Extract the [X, Y] coordinate from the center of the cell holding the provided text.  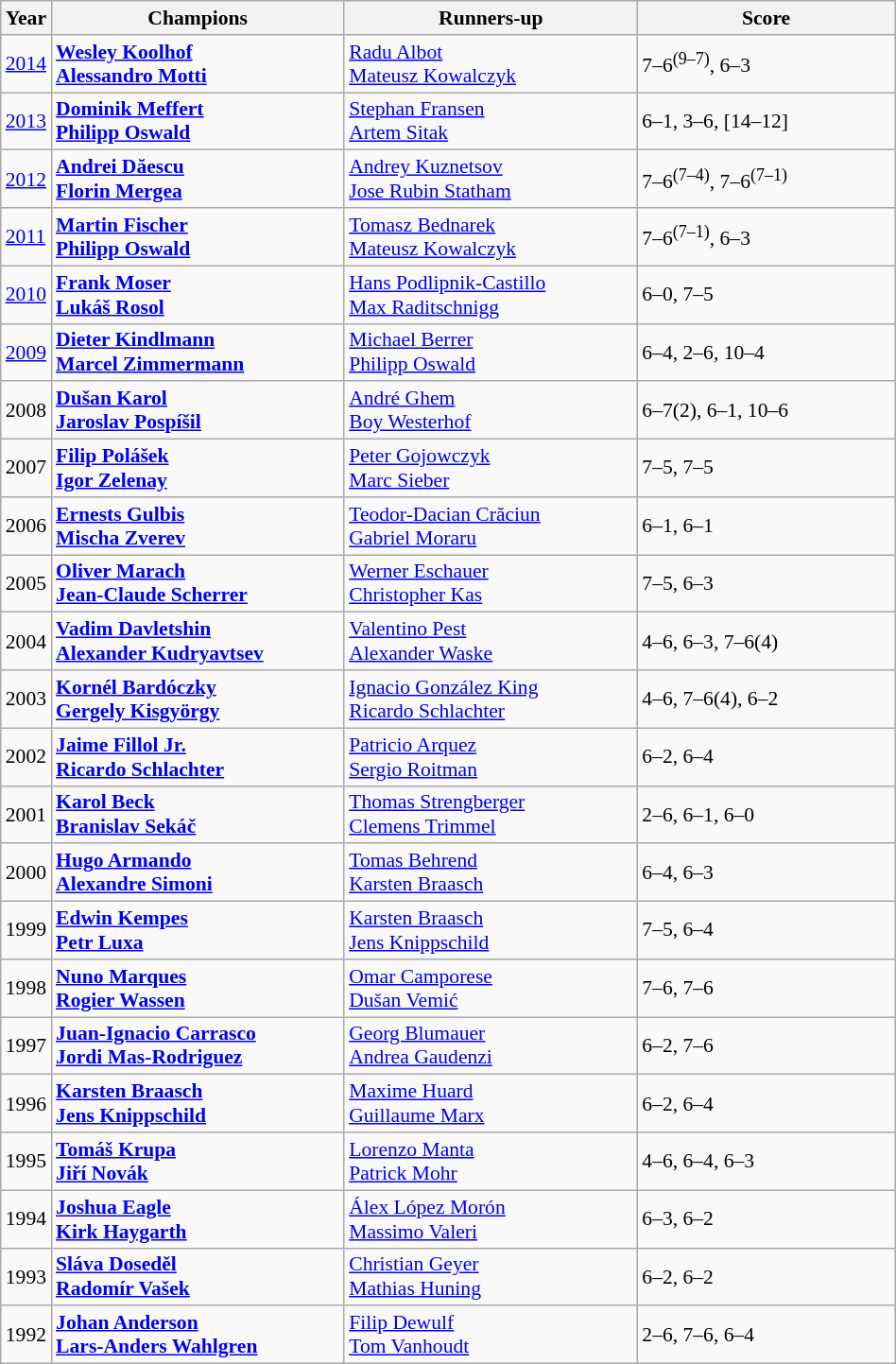
2007 [26, 469]
1994 [26, 1219]
Hans Podlipnik-Castillo Max Raditschnigg [491, 295]
2011 [26, 236]
Oliver Marach Jean-Claude Scherrer [198, 584]
6–7(2), 6–1, 10–6 [766, 410]
6–0, 7–5 [766, 295]
6–1, 3–6, [14–12] [766, 121]
Stephan Fransen Artem Sitak [491, 121]
1993 [26, 1276]
Wesley Koolhof Alessandro Motti [198, 64]
2002 [26, 756]
Radu Albot Mateusz Kowalczyk [491, 64]
7–5, 6–3 [766, 584]
Hugo Armando Alexandre Simoni [198, 873]
6–3, 6–2 [766, 1219]
2008 [26, 410]
Jaime Fillol Jr. Ricardo Schlachter [198, 756]
1995 [26, 1161]
Edwin Kempes Petr Luxa [198, 930]
Álex López Morón Massimo Valeri [491, 1219]
André Ghem Boy Westerhof [491, 410]
1998 [26, 989]
6–2, 6–2 [766, 1276]
Peter Gojowczyk Marc Sieber [491, 469]
4–6, 6–4, 6–3 [766, 1161]
Juan-Ignacio Carrasco Jordi Mas-Rodriguez [198, 1045]
Johan Anderson Lars-Anders Wahlgren [198, 1335]
Maxime Huard Guillaume Marx [491, 1104]
Teodor-Dacian Crăciun Gabriel Moraru [491, 526]
Vadim Davletshin Alexander Kudryavtsev [198, 641]
7–6(9–7), 6–3 [766, 64]
1992 [26, 1335]
6–4, 6–3 [766, 873]
Sláva Doseděl Radomír Vašek [198, 1276]
7–6, 7–6 [766, 989]
4–6, 6–3, 7–6(4) [766, 641]
6–4, 2–6, 10–4 [766, 352]
Tomasz Bednarek Mateusz Kowalczyk [491, 236]
7–5, 7–5 [766, 469]
2005 [26, 584]
Dieter Kindlmann Marcel Zimmermann [198, 352]
Lorenzo Manta Patrick Mohr [491, 1161]
Tomáš Krupa Jiří Novák [198, 1161]
2–6, 6–1, 6–0 [766, 815]
Valentino Pest Alexander Waske [491, 641]
4–6, 7–6(4), 6–2 [766, 699]
1999 [26, 930]
Dušan Karol Jaroslav Pospíšil [198, 410]
2006 [26, 526]
Nuno Marques Rogier Wassen [198, 989]
Thomas Strengberger Clemens Trimmel [491, 815]
2014 [26, 64]
Karol Beck Branislav Sekáč [198, 815]
Andrey Kuznetsov Jose Rubin Statham [491, 180]
Ignacio González King Ricardo Schlachter [491, 699]
Christian Geyer Mathias Huning [491, 1276]
Score [766, 18]
7–6(7–1), 6–3 [766, 236]
2009 [26, 352]
Martin Fischer Philipp Oswald [198, 236]
Werner Eschauer Christopher Kas [491, 584]
2010 [26, 295]
7–6(7–4), 7–6(7–1) [766, 180]
Filip Polášek Igor Zelenay [198, 469]
Year [26, 18]
Champions [198, 18]
2–6, 7–6, 6–4 [766, 1335]
Ernests Gulbis Mischa Zverev [198, 526]
Patricio Arquez Sergio Roitman [491, 756]
2013 [26, 121]
2001 [26, 815]
Omar Camporese Dušan Vemić [491, 989]
1997 [26, 1045]
1996 [26, 1104]
2004 [26, 641]
Kornél Bardóczky Gergely Kisgyörgy [198, 699]
Dominik Meffert Philipp Oswald [198, 121]
Joshua Eagle Kirk Haygarth [198, 1219]
Tomas Behrend Karsten Braasch [491, 873]
Frank Moser Lukáš Rosol [198, 295]
2012 [26, 180]
Georg Blumauer Andrea Gaudenzi [491, 1045]
6–2, 7–6 [766, 1045]
Michael Berrer Philipp Oswald [491, 352]
Andrei Dăescu Florin Mergea [198, 180]
Runners-up [491, 18]
2003 [26, 699]
7–5, 6–4 [766, 930]
2000 [26, 873]
6–1, 6–1 [766, 526]
Filip Dewulf Tom Vanhoudt [491, 1335]
